Detect which cell encompasses the target text, then output its (X, Y) center coordinate. 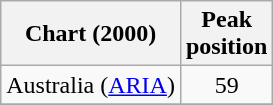
59 (226, 85)
Chart (2000) (91, 34)
Australia (ARIA) (91, 85)
Peakposition (226, 34)
